Determine the (X, Y) coordinate at the center of the cell enclosing the given text.  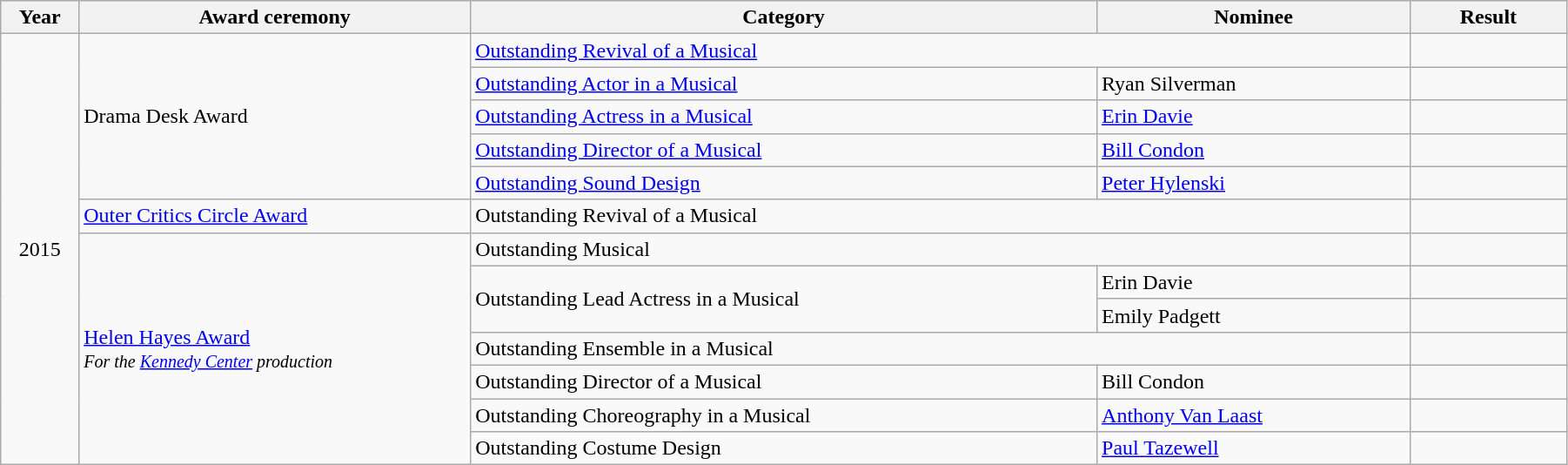
Outstanding Musical (941, 249)
Outstanding Sound Design (784, 183)
Outer Critics Circle Award (275, 216)
Drama Desk Award (275, 117)
Emily Padgett (1254, 315)
Result (1488, 17)
Anthony Van Laast (1254, 415)
Outstanding Actress in a Musical (784, 117)
Award ceremony (275, 17)
Outstanding Choreography in a Musical (784, 415)
2015 (40, 249)
Outstanding Ensemble in a Musical (941, 348)
Peter Hylenski (1254, 183)
Outstanding Lead Actress in a Musical (784, 299)
Paul Tazewell (1254, 448)
Year (40, 17)
Outstanding Actor in a Musical (784, 84)
Nominee (1254, 17)
Ryan Silverman (1254, 84)
Category (784, 17)
Helen Hayes Award For the Kennedy Center production (275, 348)
Outstanding Costume Design (784, 448)
